Return the [x, y] coordinate for the center point of the cell that contains the specified text.  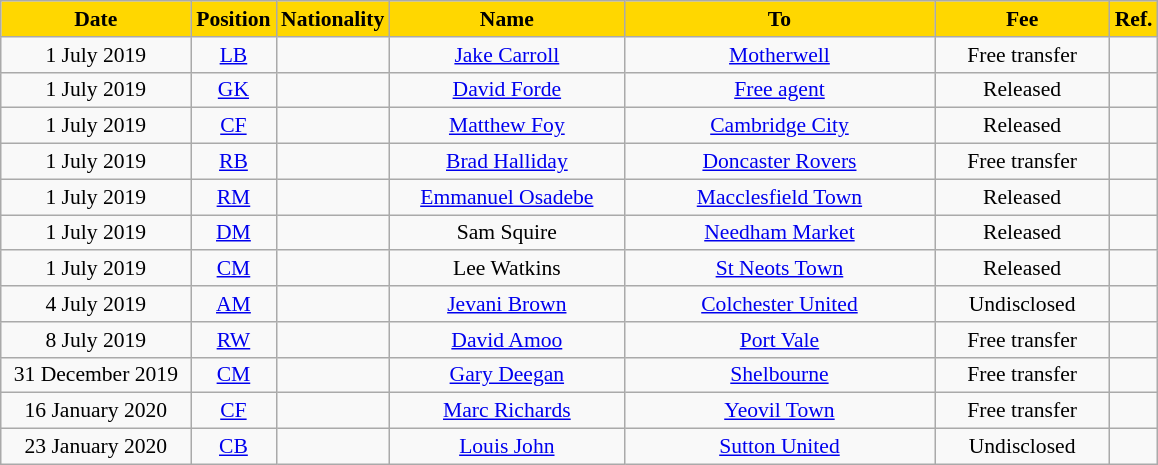
Port Vale [779, 340]
To [779, 19]
Matthew Foy [506, 126]
Colchester United [779, 304]
David Forde [506, 90]
Needham Market [779, 233]
Motherwell [779, 55]
LB [234, 55]
Sutton United [779, 447]
Jake Carroll [506, 55]
23 January 2020 [96, 447]
Louis John [506, 447]
16 January 2020 [96, 411]
AM [234, 304]
Free agent [779, 90]
Gary Deegan [506, 375]
Nationality [332, 19]
Yeovil Town [779, 411]
Ref. [1134, 19]
RW [234, 340]
Fee [1022, 19]
Lee Watkins [506, 269]
RM [234, 197]
Position [234, 19]
DM [234, 233]
RB [234, 162]
CB [234, 447]
4 July 2019 [96, 304]
Macclesfield Town [779, 197]
Cambridge City [779, 126]
Date [96, 19]
Marc Richards [506, 411]
Doncaster Rovers [779, 162]
31 December 2019 [96, 375]
GK [234, 90]
8 July 2019 [96, 340]
Brad Halliday [506, 162]
Name [506, 19]
Shelbourne [779, 375]
Jevani Brown [506, 304]
Sam Squire [506, 233]
David Amoo [506, 340]
Emmanuel Osadebe [506, 197]
St Neots Town [779, 269]
